Return the [x, y] coordinate for the center point of the cell that contains the specified text.  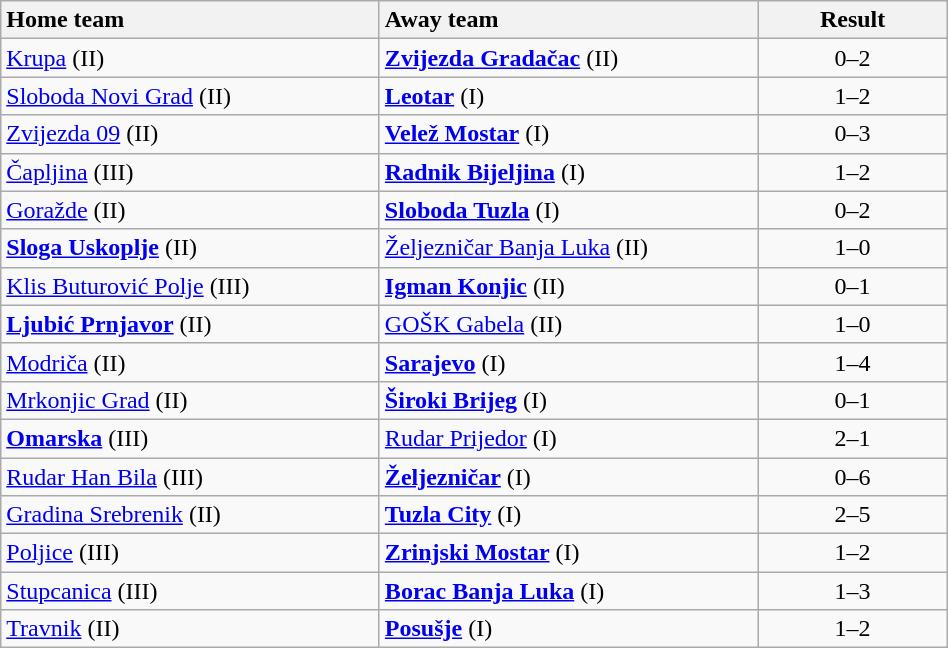
Sloboda Novi Grad (II) [190, 96]
Away team [568, 20]
Home team [190, 20]
Mrkonjic Grad (II) [190, 400]
Široki Brijeg (I) [568, 400]
Radnik Bijeljina (I) [568, 172]
Borac Banja Luka (I) [568, 591]
Željezničar (I) [568, 477]
Travnik (II) [190, 629]
Posušje (I) [568, 629]
1–4 [852, 362]
Goražde (II) [190, 210]
Sloga Uskoplje (II) [190, 248]
Tuzla City (I) [568, 515]
Igman Konjic (II) [568, 286]
Ljubić Prnjavor (II) [190, 324]
Leotar (I) [568, 96]
Zvijezda Gradačac (II) [568, 58]
Gradina Srebrenik (II) [190, 515]
Krupa (II) [190, 58]
0–3 [852, 134]
Sloboda Tuzla (I) [568, 210]
2–5 [852, 515]
Stupcanica (III) [190, 591]
Zvijezda 09 (II) [190, 134]
Velež Mostar (I) [568, 134]
Zrinjski Mostar (I) [568, 553]
2–1 [852, 438]
Željezničar Banja Luka (II) [568, 248]
0–6 [852, 477]
Omarska (III) [190, 438]
Čapljina (III) [190, 172]
Result [852, 20]
Poljice (III) [190, 553]
Sarajevo (I) [568, 362]
Rudar Prijedor (I) [568, 438]
Rudar Han Bila (III) [190, 477]
Modriča (II) [190, 362]
1–3 [852, 591]
Klis Buturović Polje (III) [190, 286]
GOŠK Gabela (II) [568, 324]
